For the text-containing cell, return its midpoint in [x, y] coordinate format. 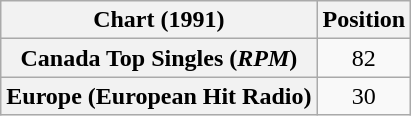
Chart (1991) [159, 20]
Europe (European Hit Radio) [159, 96]
Canada Top Singles (RPM) [159, 58]
82 [364, 58]
30 [364, 96]
Position [364, 20]
